Locate the cell with the specified text and output its (X, Y) center coordinate. 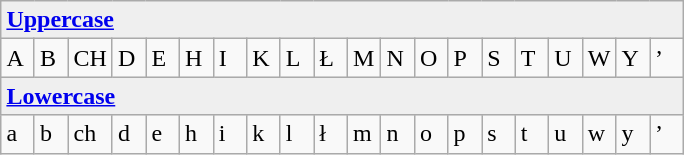
w (599, 134)
u (566, 134)
Lowercase (342, 96)
i (230, 134)
Y (633, 58)
CH (90, 58)
O (431, 58)
Ł (331, 58)
D (129, 58)
H (197, 58)
W (599, 58)
I (230, 58)
d (129, 134)
p (465, 134)
M (364, 58)
t (532, 134)
P (465, 58)
a (18, 134)
ch (90, 134)
y (633, 134)
h (197, 134)
L (297, 58)
T (532, 58)
m (364, 134)
Uppercase (342, 20)
E (163, 58)
s (499, 134)
n (398, 134)
S (499, 58)
b (51, 134)
N (398, 58)
o (431, 134)
B (51, 58)
l (297, 134)
e (163, 134)
A (18, 58)
U (566, 58)
ł (331, 134)
K (264, 58)
k (264, 134)
